From the cell containing the given text, extract its center point as [X, Y] coordinate. 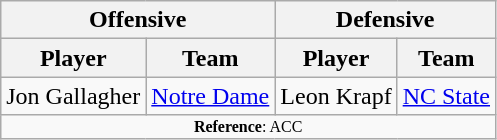
Jon Gallagher [74, 96]
Leon Krapf [336, 96]
NC State [446, 96]
Reference: ACC [248, 127]
Offensive [138, 20]
Notre Dame [210, 96]
Defensive [386, 20]
